Scan for the cell matching the given text and deliver its (X, Y) coordinate at center. 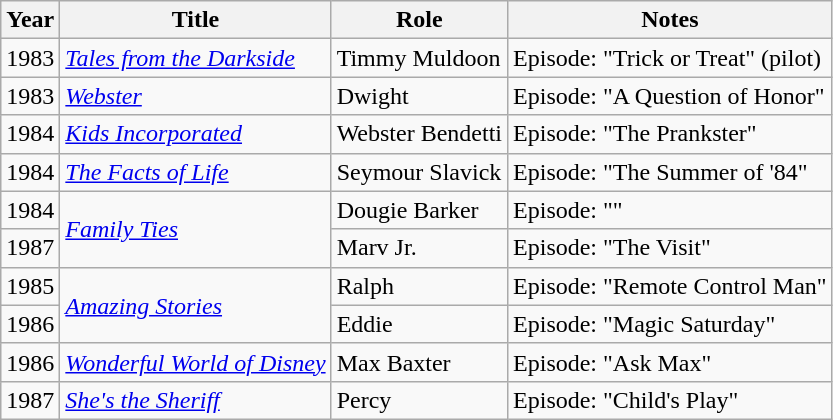
Episode: "Ask Max" (670, 362)
Episode: "The Visit" (670, 248)
Eddie (419, 324)
Episode: "Child's Play" (670, 400)
Dougie Barker (419, 210)
Episode: "The Summer of '84" (670, 172)
She's the Sheriff (196, 400)
Title (196, 20)
Year (30, 20)
Episode: "Remote Control Man" (670, 286)
Episode: "A Question of Honor" (670, 96)
Webster (196, 96)
Wonderful World of Disney (196, 362)
Percy (419, 400)
Timmy Muldoon (419, 58)
Episode: "Magic Saturday" (670, 324)
Seymour Slavick (419, 172)
Webster Bendetti (419, 134)
Ralph (419, 286)
Max Baxter (419, 362)
Notes (670, 20)
Amazing Stories (196, 305)
The Facts of Life (196, 172)
Family Ties (196, 229)
Tales from the Darkside (196, 58)
Dwight (419, 96)
1985 (30, 286)
Role (419, 20)
Episode: "The Prankster" (670, 134)
Marv Jr. (419, 248)
Kids Incorporated (196, 134)
Episode: "" (670, 210)
Episode: "Trick or Treat" (pilot) (670, 58)
